Capture the cell that displays the provided text and extract its [x, y] central coordinate. 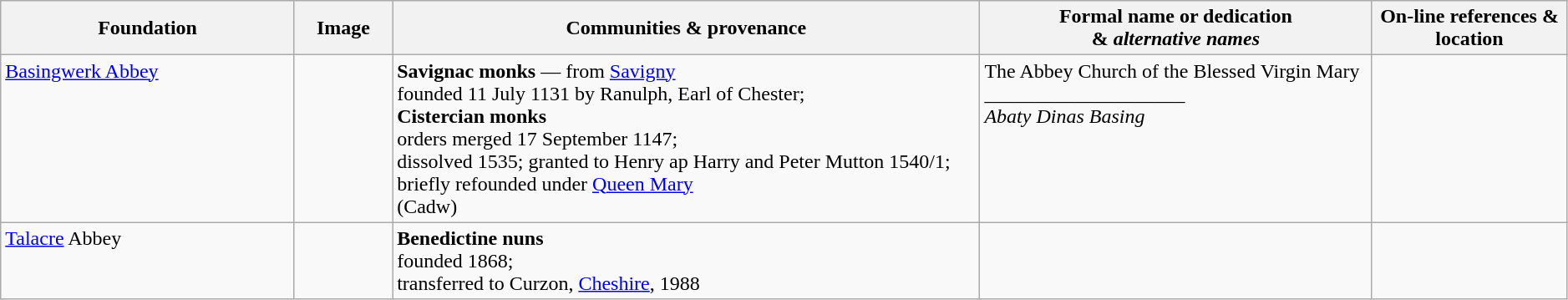
Formal name or dedication & alternative names [1176, 28]
Image [343, 28]
The Abbey Church of the Blessed Virgin Mary ____________________Abaty Dinas Basing [1176, 139]
Foundation [148, 28]
Benedictine nunsfounded 1868;transferred to Curzon, Cheshire, 1988 [687, 261]
Basingwerk Abbey [148, 139]
Communities & provenance [687, 28]
Talacre Abbey [148, 261]
On-line references & location [1469, 28]
